Provide the (X, Y) coordinate of the cell's center where the given text is located.  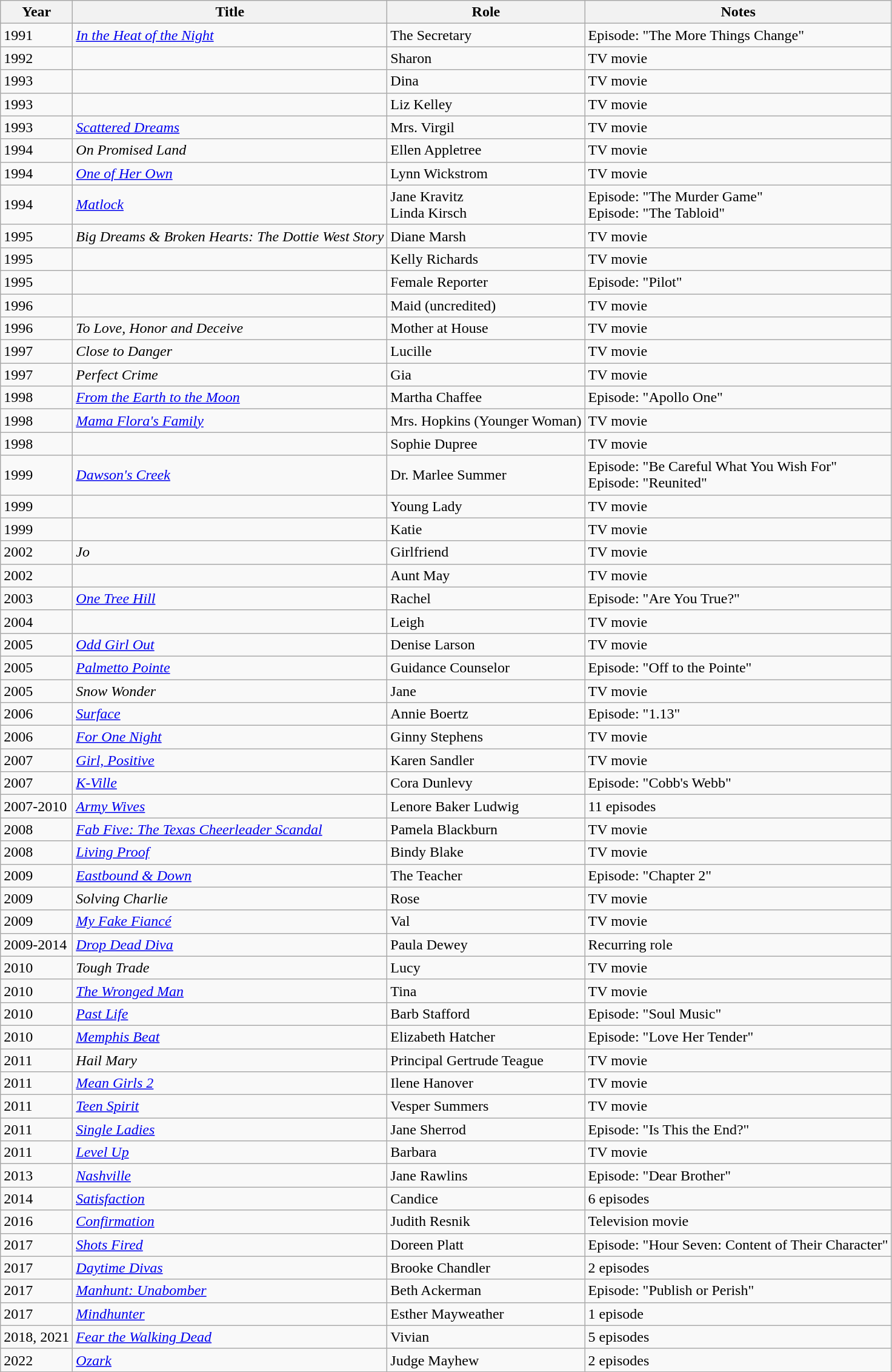
Surface (230, 714)
Maid (uncredited) (486, 305)
1 episode (738, 1314)
Episode: "The Murder Game"Episode: "The Tabloid" (738, 205)
Satisfaction (230, 1199)
2016 (36, 1222)
Vesper Summers (486, 1106)
2022 (36, 1360)
Year (36, 12)
Episode: "Be Careful What You Wish For"Episode: "Reunited" (738, 475)
1991 (36, 35)
Single Ladies (230, 1129)
Living Proof (230, 852)
Eastbound & Down (230, 875)
Matlock (230, 205)
Dr. Marlee Summer (486, 475)
Episode: "Are You True?" (738, 598)
Solving Charlie (230, 898)
Ilene Hanover (486, 1083)
Liz Kelley (486, 104)
Memphis Beat (230, 1037)
Girlfriend (486, 552)
Recurring role (738, 945)
Level Up (230, 1153)
Jane KravitzLinda Kirsch (486, 205)
5 episodes (738, 1337)
Confirmation (230, 1222)
Jo (230, 552)
Mean Girls 2 (230, 1083)
Lynn Wickstrom (486, 173)
Rose (486, 898)
Television movie (738, 1222)
Lucy (486, 968)
2014 (36, 1199)
One of Her Own (230, 173)
Barb Stafford (486, 1014)
Barbara (486, 1153)
Principal Gertrude Teague (486, 1060)
On Promised Land (230, 150)
Episode: "The More Things Change" (738, 35)
Past Life (230, 1014)
2009-2014 (36, 945)
For One Night (230, 737)
Odd Girl Out (230, 644)
Beth Ackerman (486, 1291)
Manhunt: Unabomber (230, 1291)
6 episodes (738, 1199)
Episode: "Is This the End?" (738, 1129)
From the Earth to the Moon (230, 398)
Jane (486, 691)
Shots Fired (230, 1245)
Val (486, 922)
Cora Dunlevy (486, 783)
Fear the Walking Dead (230, 1337)
Scattered Dreams (230, 127)
My Fake Fiancé (230, 922)
Role (486, 12)
2004 (36, 621)
Episode: "Publish or Perish" (738, 1291)
11 episodes (738, 806)
Aunt May (486, 575)
Jane Sherrod (486, 1129)
Episode: "Love Her Tender" (738, 1037)
Candice (486, 1199)
Ozark (230, 1360)
Tough Trade (230, 968)
2018, 2021 (36, 1337)
Notes (738, 12)
Judge Mayhew (486, 1360)
Rachel (486, 598)
Episode: "Dear Brother" (738, 1176)
Guidance Counselor (486, 668)
Kelly Richards (486, 259)
One Tree Hill (230, 598)
Lucille (486, 352)
Mrs. Virgil (486, 127)
Hail Mary (230, 1060)
Mama Flora's Family (230, 421)
Denise Larson (486, 644)
Nashville (230, 1176)
Lenore Baker Ludwig (486, 806)
Episode: "Cobb's Webb" (738, 783)
Vivian (486, 1337)
Teen Spirit (230, 1106)
2003 (36, 598)
Elizabeth Hatcher (486, 1037)
Martha Chaffee (486, 398)
K-Ville (230, 783)
The Secretary (486, 35)
Annie Boertz (486, 714)
Dawson's Creek (230, 475)
1992 (36, 58)
Episode: "Apollo One" (738, 398)
Daytime Divas (230, 1268)
The Teacher (486, 875)
Female Reporter (486, 282)
Young Lady (486, 506)
Leigh (486, 621)
Judith Resnik (486, 1222)
Episode: "Chapter 2" (738, 875)
Jane Rawlins (486, 1176)
Esther Mayweather (486, 1314)
Episode: "Pilot" (738, 282)
In the Heat of the Night (230, 35)
Brooke Chandler (486, 1268)
Army Wives (230, 806)
Sophie Dupree (486, 444)
Paula Dewey (486, 945)
2013 (36, 1176)
Diane Marsh (486, 236)
Ellen Appletree (486, 150)
Mrs. Hopkins (Younger Woman) (486, 421)
Pamela Blackburn (486, 829)
Palmetto Pointe (230, 668)
Bindy Blake (486, 852)
Mother at House (486, 329)
Episode: "1.13" (738, 714)
Fab Five: The Texas Cheerleader Scandal (230, 829)
Drop Dead Diva (230, 945)
Title (230, 12)
Girl, Positive (230, 760)
Karen Sandler (486, 760)
Ginny Stephens (486, 737)
Katie (486, 529)
Doreen Platt (486, 1245)
2007-2010 (36, 806)
To Love, Honor and Deceive (230, 329)
Mindhunter (230, 1314)
Sharon (486, 58)
Snow Wonder (230, 691)
Episode: "Off to the Pointe" (738, 668)
Close to Danger (230, 352)
Episode: "Hour Seven: Content of Their Character" (738, 1245)
Big Dreams & Broken Hearts: The Dottie West Story (230, 236)
Episode: "Soul Music" (738, 1014)
Perfect Crime (230, 375)
The Wronged Man (230, 991)
Tina (486, 991)
Gia (486, 375)
Dina (486, 81)
